For the text-containing cell, return its midpoint in [X, Y] coordinate format. 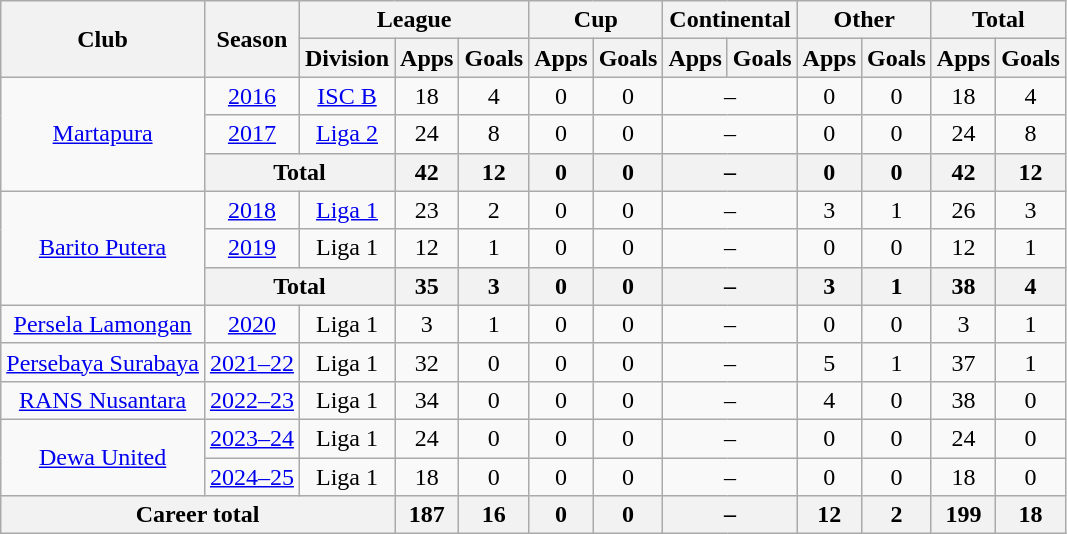
37 [963, 362]
Dewa United [103, 457]
Martapura [103, 134]
2023–24 [252, 438]
Other [864, 20]
5 [829, 362]
2019 [252, 248]
Barito Putera [103, 248]
2017 [252, 134]
32 [427, 362]
187 [427, 515]
35 [427, 286]
Season [252, 39]
2016 [252, 96]
2024–25 [252, 477]
2018 [252, 210]
34 [427, 400]
ISC B [346, 96]
Division [346, 58]
2021–22 [252, 362]
2022–23 [252, 400]
16 [494, 515]
2020 [252, 324]
Persebaya Surabaya [103, 362]
26 [963, 210]
Club [103, 39]
Career total [198, 515]
RANS Nusantara [103, 400]
199 [963, 515]
Liga 2 [346, 134]
League [414, 20]
Persela Lamongan [103, 324]
Cup [596, 20]
23 [427, 210]
Continental [730, 20]
